Return the (x, y) coordinate for the center point of the cell that contains the specified text.  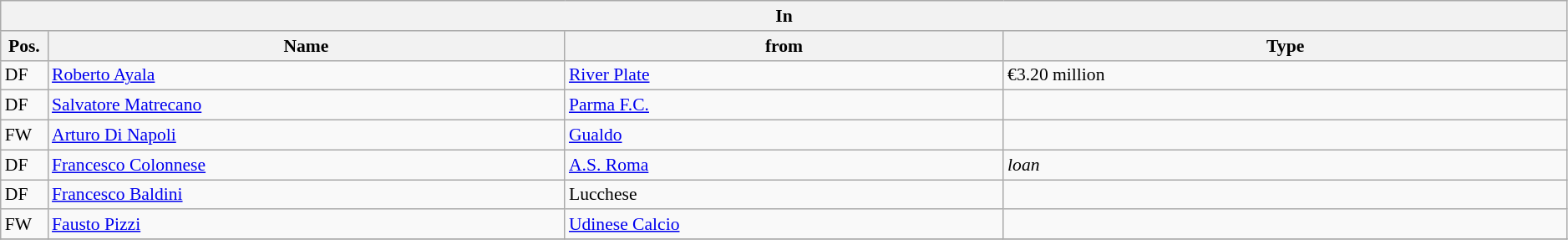
from (784, 46)
Francesco Colonnese (306, 165)
River Plate (784, 75)
Pos. (24, 46)
Fausto Pizzi (306, 225)
Arturo Di Napoli (306, 135)
Name (306, 46)
Francesco Baldini (306, 195)
Gualdo (784, 135)
A.S. Roma (784, 165)
Type (1285, 46)
Salvatore Matrecano (306, 105)
loan (1285, 165)
Lucchese (784, 195)
In (784, 16)
€3.20 million (1285, 75)
Udinese Calcio (784, 225)
Parma F.C. (784, 105)
Roberto Ayala (306, 75)
